Locate the cell with the specified text and output its [x, y] center coordinate. 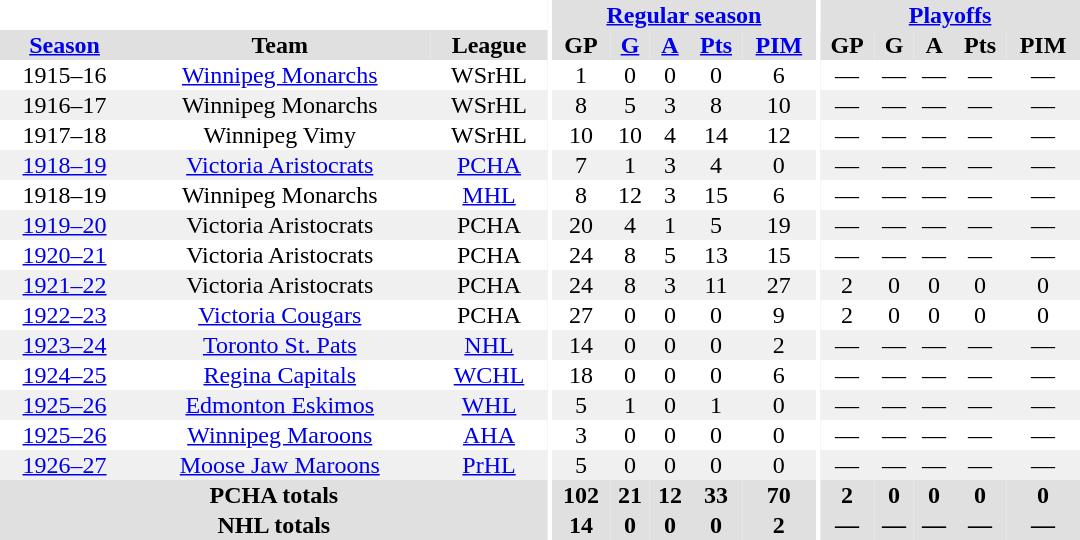
Winnipeg Vimy [280, 135]
MHL [488, 195]
1919–20 [64, 225]
WHL [488, 405]
1917–18 [64, 135]
Winnipeg Maroons [280, 435]
PCHA totals [274, 495]
1916–17 [64, 105]
102 [581, 495]
11 [716, 285]
1920–21 [64, 255]
Moose Jaw Maroons [280, 465]
21 [630, 495]
WCHL [488, 375]
NHL [488, 345]
1924–25 [64, 375]
1923–24 [64, 345]
AHA [488, 435]
7 [581, 165]
Season [64, 45]
League [488, 45]
Edmonton Eskimos [280, 405]
Victoria Cougars [280, 315]
19 [779, 225]
70 [779, 495]
Regular season [684, 15]
1915–16 [64, 75]
18 [581, 375]
NHL totals [274, 525]
Regina Capitals [280, 375]
9 [779, 315]
1922–23 [64, 315]
1926–27 [64, 465]
Playoffs [950, 15]
1921–22 [64, 285]
Team [280, 45]
Toronto St. Pats [280, 345]
13 [716, 255]
33 [716, 495]
20 [581, 225]
PrHL [488, 465]
